Identify which cell holds the provided text, then report its [X, Y] central coordinate. 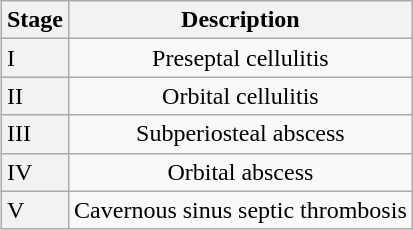
Cavernous sinus septic thrombosis [241, 210]
IV [34, 172]
III [34, 134]
II [34, 96]
Description [241, 20]
Orbital cellulitis [241, 96]
Orbital abscess [241, 172]
Subperiosteal abscess [241, 134]
Stage [34, 20]
Preseptal cellulitis [241, 58]
V [34, 210]
I [34, 58]
